Pinpoint the cell where the given text exists, returning its [X, Y] midpoint coordinate. 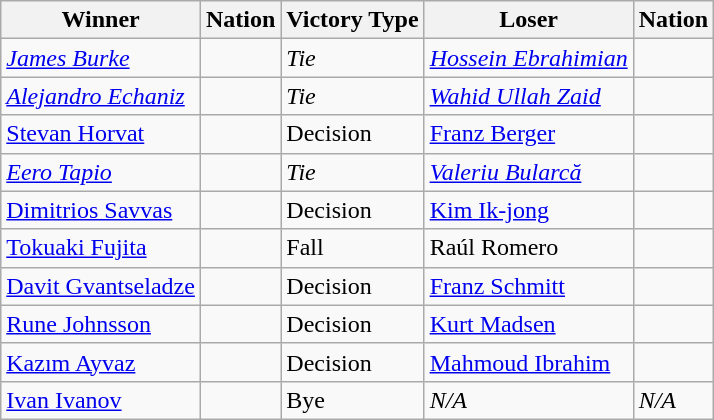
Hossein Ebrahimian [528, 58]
Dimitrios Savvas [101, 210]
Fall [352, 248]
Victory Type [352, 20]
Alejandro Echaniz [101, 96]
James Burke [101, 58]
Wahid Ullah Zaid [528, 96]
Valeriu Bularcă [528, 172]
Tokuaki Fujita [101, 248]
Franz Schmitt [528, 286]
Kim Ik-jong [528, 210]
Rune Johnsson [101, 324]
Franz Berger [528, 134]
Loser [528, 20]
Stevan Horvat [101, 134]
Bye [352, 400]
Mahmoud Ibrahim [528, 362]
Ivan Ivanov [101, 400]
Eero Tapio [101, 172]
Winner [101, 20]
Kazım Ayvaz [101, 362]
Davit Gvantseladze [101, 286]
Kurt Madsen [528, 324]
Raúl Romero [528, 248]
